Output the (x, y) coordinate of the center of the cell containing the given text.  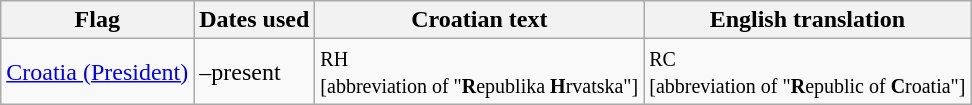
–present (254, 72)
English translation (808, 20)
Croatia (President) (98, 72)
Croatian text (480, 20)
RH[abbreviation of "Republika Hrvatska"] (480, 72)
Dates used (254, 20)
RC[abbreviation of "Republic of Croatia"] (808, 72)
Flag (98, 20)
